Determine the (X, Y) coordinate at the center of the cell enclosing the given text.  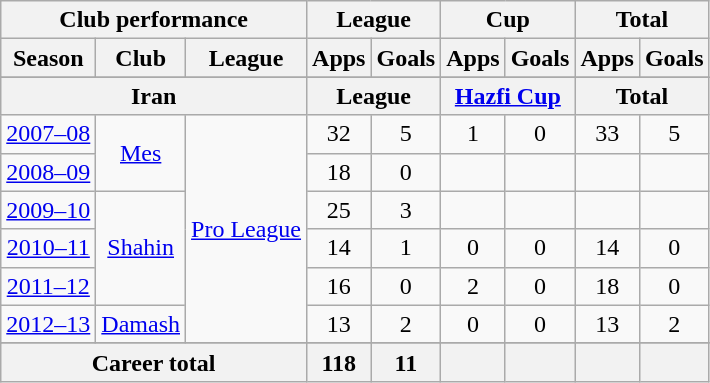
11 (406, 362)
25 (339, 210)
Cup (508, 20)
32 (339, 134)
Mes (141, 153)
3 (406, 210)
2009–10 (48, 210)
Damash (141, 324)
Career total (154, 362)
2012–13 (48, 324)
2011–12 (48, 286)
118 (339, 362)
Iran (154, 96)
2010–11 (48, 248)
2008–09 (48, 172)
Club (141, 58)
Season (48, 58)
33 (607, 134)
Shahin (141, 248)
2007–08 (48, 134)
16 (339, 286)
Pro League (246, 229)
Club performance (154, 20)
Hazfi Cup (508, 96)
